Find where the given text appears and provide that cell's center as (x, y) coordinate. 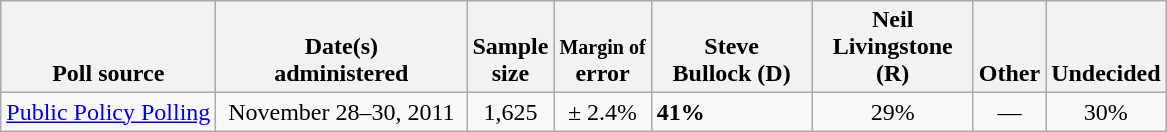
SteveBullock (D) (732, 47)
Margin oferror (602, 47)
Date(s)administered (342, 47)
Poll source (108, 47)
1,625 (510, 112)
± 2.4% (602, 112)
Other (1009, 47)
Undecided (1106, 47)
— (1009, 112)
29% (892, 112)
Samplesize (510, 47)
41% (732, 112)
30% (1106, 112)
Public Policy Polling (108, 112)
November 28–30, 2011 (342, 112)
NeilLivingstone (R) (892, 47)
